Scan for the cell matching the given text and deliver its [x, y] coordinate at center. 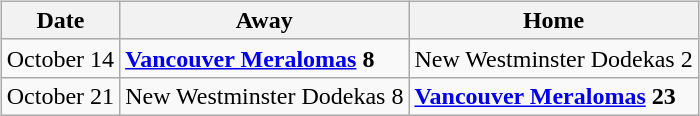
Vancouver Meralomas 23 [554, 96]
Away [264, 20]
October 21 [60, 96]
New Westminster Dodekas 8 [264, 96]
October 14 [60, 58]
New Westminster Dodekas 2 [554, 58]
Home [554, 20]
Date [60, 20]
Vancouver Meralomas 8 [264, 58]
